Provide the [x, y] coordinate of the cell's center where the given text is located.  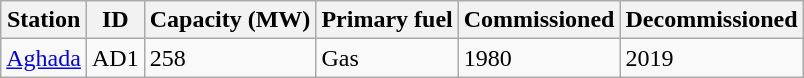
Station [44, 20]
Commissioned [539, 20]
Primary fuel [387, 20]
Capacity (MW) [230, 20]
Gas [387, 58]
Aghada [44, 58]
AD1 [115, 58]
Decommissioned [712, 20]
258 [230, 58]
1980 [539, 58]
ID [115, 20]
2019 [712, 58]
